Determine the (X, Y) coordinate at the center of the cell enclosing the given text.  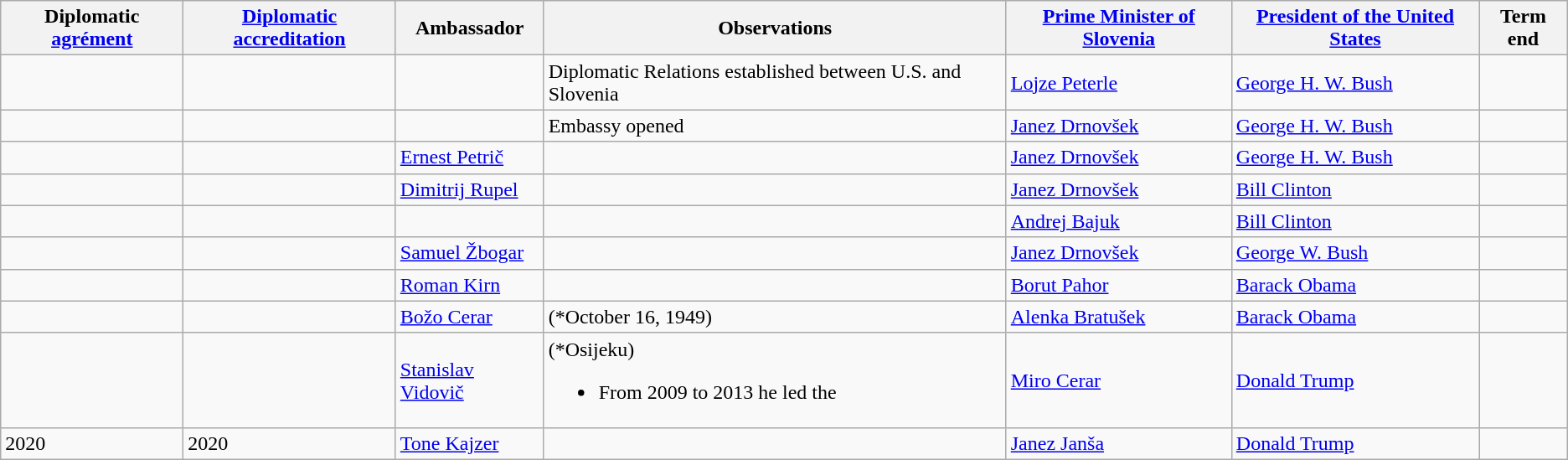
Diplomatic accreditation (290, 28)
(*Osijeku)From 2009 to 2013 he led the (775, 380)
Embassy opened (775, 126)
President of the United States (1355, 28)
Janez Janša (1119, 443)
Ernest Petrič (469, 158)
Borut Pahor (1119, 285)
Prime Minister of Slovenia (1119, 28)
Lojze Peterle (1119, 82)
Andrej Bajuk (1119, 221)
Roman Kirn (469, 285)
Dimitrij Rupel (469, 189)
Miro Cerar (1119, 380)
Stanislav Vidovič (469, 380)
Samuel Žbogar (469, 253)
Observations (775, 28)
Božo Cerar (469, 317)
Diplomatic Relations established between U.S. and Slovenia (775, 82)
George W. Bush (1355, 253)
Alenka Bratušek (1119, 317)
Tone Kajzer (469, 443)
Term end (1524, 28)
(*October 16, 1949) (775, 317)
Diplomatic agrément (92, 28)
Ambassador (469, 28)
